Return the (X, Y) coordinate for the center point of the cell that contains the specified text.  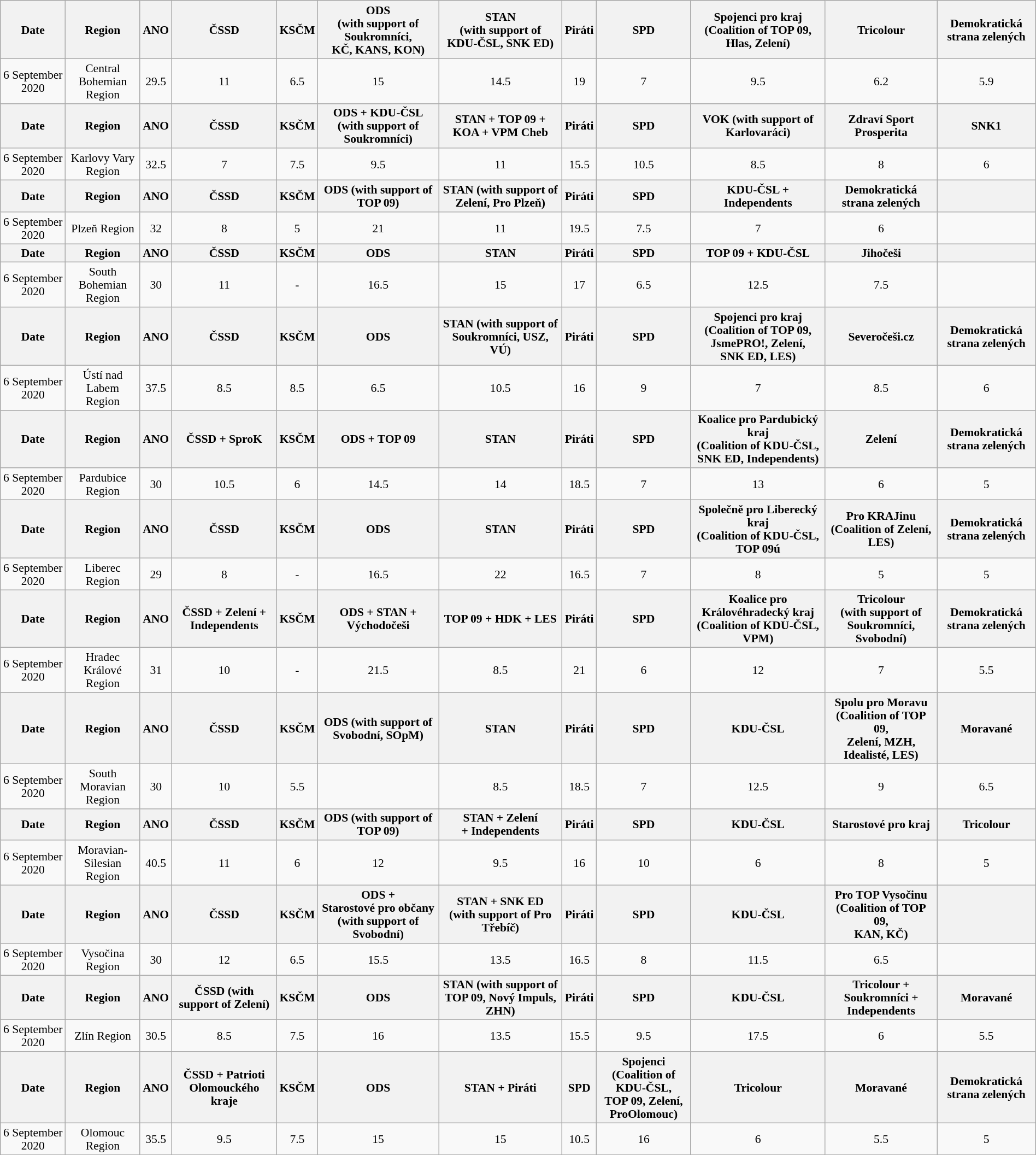
ČSSD + Patrioti Olomouckého kraje (224, 1087)
Pro KRAJinu(Coalition of Zelení, LES) (881, 529)
17 (579, 285)
40.5 (156, 863)
ČSSD + Zelení + Independents (224, 619)
South Moravian Region (103, 786)
Liberec Region (103, 574)
ODS(with support of Soukromníci,KČ, KANS, KON) (378, 30)
Koalice pro Pardubický kraj(Coalition of KDU-ČSL, SNK ED, Independents) (758, 439)
STAN (with support of Soukromníci, USZ, VÚ) (501, 336)
SNK1 (986, 126)
KDU-ČSL + Independents (758, 196)
Tricolour(with support ofSoukromníci, Svobodní) (881, 619)
Zelení (881, 439)
STAN(with support ofKDU-ČSL, SNK ED) (501, 30)
Spojenci pro kraj(Coalition of TOP 09, JsmePRO!, Zelení,SNK ED, LES) (758, 336)
Společně pro Liberecký kraj(Coalition of KDU-ČSL, TOP 09ú (758, 529)
Spojenci(Coalition ofKDU-ČSL,TOP 09, Zelení, ProOlomouc) (644, 1087)
ODS + TOP 09 (378, 439)
32.5 (156, 165)
32 (156, 228)
30.5 (156, 1036)
Starostové pro kraj (881, 824)
Pro TOP Vysočinu(Coalition of TOP 09,KAN, KČ) (881, 914)
STAN + Zelení+ Independents (501, 824)
ODS +Starostové pro občany (with support of Svobodní) (378, 914)
STAN (with support ofZelení, Pro Plzeň) (501, 196)
STAN + TOP 09 +KOA + VPM Cheb (501, 126)
11.5 (758, 959)
19 (579, 81)
29.5 (156, 81)
31 (156, 670)
Zlín Region (103, 1036)
Spolu pro Moravu(Coalition of TOP 09,Zelení, MZH, Idealisté, LES) (881, 728)
Severočeši.cz (881, 336)
Moravian-Silesian Region (103, 863)
29 (156, 574)
TOP 09 + KDU-ČSL (758, 253)
STAN (with support of TOP 09, Nový Impuls, ZHN) (501, 998)
35.5 (156, 1139)
Plzeň Region (103, 228)
6.2 (881, 81)
Jihočeši (881, 253)
Koalice pro Královéhradecký kraj(Coalition of KDU-ČSL, VPM) (758, 619)
Zdraví Sport Prosperita (881, 126)
37.5 (156, 388)
Tricolour + Soukromníci + Independents (881, 998)
TOP 09 + HDK + LES (501, 619)
17.5 (758, 1036)
ODS (with support ofSvobodní, SOpM) (378, 728)
Olomouc Region (103, 1139)
ČSSD + SproK (224, 439)
Vysočina Region (103, 959)
ČSSD (with support of Zelení) (224, 998)
13 (758, 484)
ODS + KDU-ČSL(with support of Soukromníci) (378, 126)
ODS + STAN + Východočeši (378, 619)
19.5 (579, 228)
South Bohemian Region (103, 285)
Spojenci pro kraj(Coalition of TOP 09, Hlas, Zelení) (758, 30)
VOK (with support of Karlovaráci) (758, 126)
Ústí nad Labem Region (103, 388)
STAN + SNK ED(with support of Pro Třebíč) (501, 914)
Hradec Králové Region (103, 670)
Pardubice Region (103, 484)
Karlovy Vary Region (103, 165)
14 (501, 484)
5.9 (986, 81)
21.5 (378, 670)
STAN + Piráti (501, 1087)
Central Bohemian Region (103, 81)
22 (501, 574)
